From the cell containing the given text, extract its center point as (x, y) coordinate. 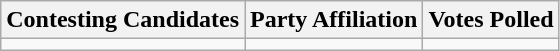
Contesting Candidates (123, 20)
Votes Polled (491, 20)
Party Affiliation (334, 20)
